Search for the cell housing the specified text and yield its [X, Y] center coordinate. 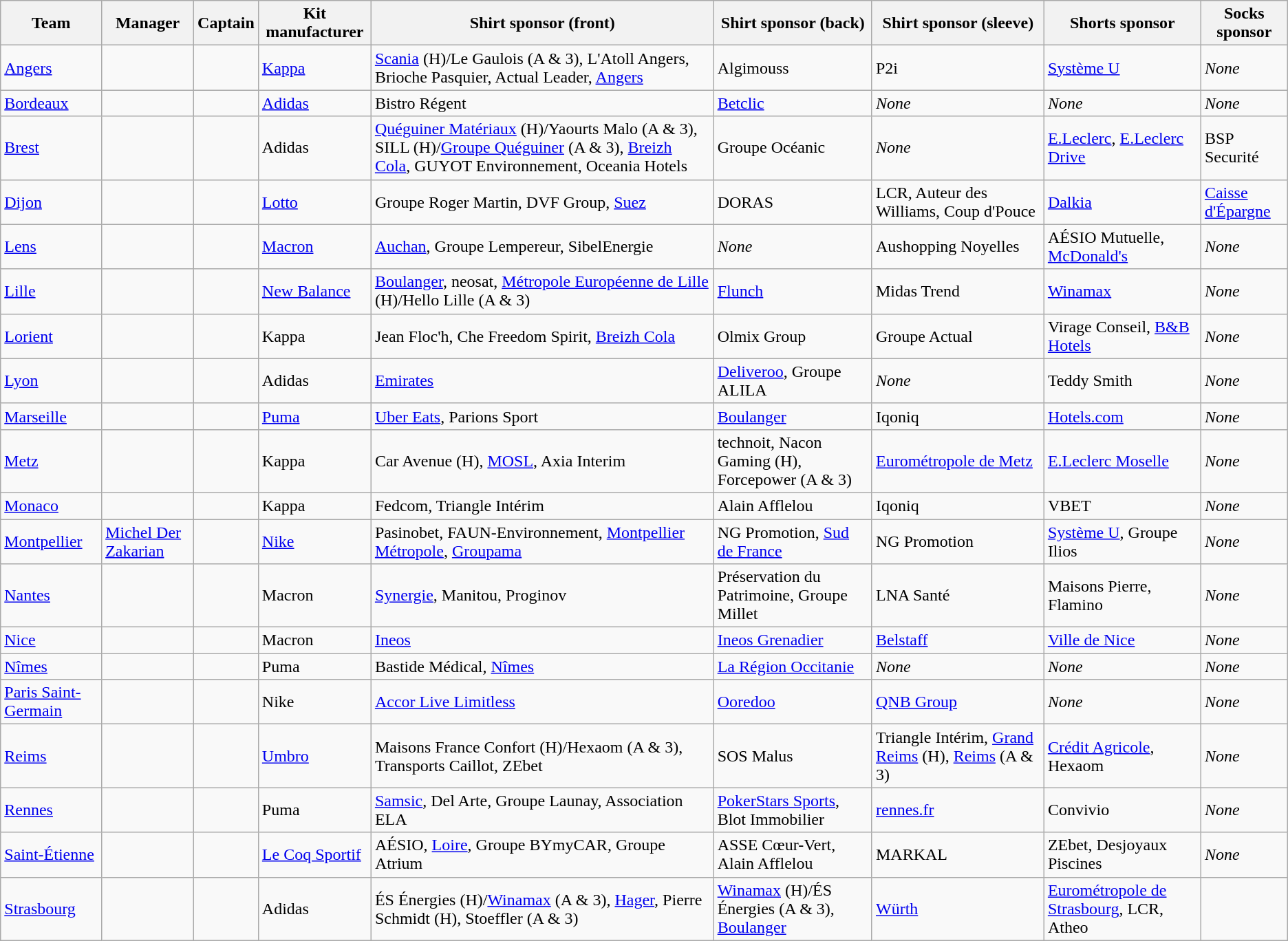
QNB Group [958, 702]
Lens [51, 246]
Pasinobet, FAUN-Environnement, Montpellier Métropole, Groupama [542, 541]
Convivio [1122, 810]
Shirt sponsor (front) [542, 23]
Marseille [51, 416]
Jean Floc'h, Che Freedom Spirit, Breizh Cola [542, 336]
Quéguiner Matériaux (H)/Yaourts Malo (A & 3), SILL (H)/Groupe Quéguiner (A & 3), Breizh Cola, GUYOT Environnement, Oceania Hotels [542, 148]
Teddy Smith [1122, 381]
Hotels.com [1122, 416]
Winamax (H)/ÉS Énergies (A & 3), Boulanger [793, 909]
Michel Der Zakarian [148, 541]
Virage Conseil, B&B Hotels [1122, 336]
Nice [51, 640]
E.Leclerc, E.Leclerc Drive [1122, 148]
Betclic [793, 103]
Accor Live Limitless [542, 702]
Samsic, Del Arte, Groupe Launay, Association ELA [542, 810]
AÉSIO Mutuelle, McDonald's [1122, 246]
Shirt sponsor (sleeve) [958, 23]
Scania (H)/Le Gaulois (A & 3), L'Atoll Angers, Brioche Pasquier, Actual Leader, Angers [542, 67]
Bistro Régent [542, 103]
NG Promotion [958, 541]
Synergie, Manitou, Proginov [542, 596]
Lorient [51, 336]
Emirates [542, 381]
rennes.fr [958, 810]
Groupe Roger Martin, DVF Group, Suez [542, 202]
Aushopping Noyelles [958, 246]
Système U, Groupe Ilios [1122, 541]
Lotto [314, 202]
Manager [148, 23]
Reims [51, 756]
PokerStars Sports, Blot Immobilier [793, 810]
Alain Afflelou [793, 506]
Groupe Actual [958, 336]
Umbro [314, 756]
ZEbet, Desjoyaux Piscines [1122, 854]
Team [51, 23]
Socks sponsor [1244, 23]
Shirt sponsor (back) [793, 23]
Algimouss [793, 67]
Ineos Grenadier [793, 640]
Saint-Étienne [51, 854]
Strasbourg [51, 909]
SOS Malus [793, 756]
Le Coq Sportif [314, 854]
ÉS Énergies (H)/Winamax (A & 3), Hager, Pierre Schmidt (H), Stoeffler (A & 3) [542, 909]
Dijon [51, 202]
Shorts sponsor [1122, 23]
Auchan, Groupe Lempereur, SibelEnergie [542, 246]
E.Leclerc Moselle [1122, 461]
Monaco [51, 506]
Dalkia [1122, 202]
P2i [958, 67]
Boulanger, neosat, Métropole Européenne de Lille (H)/Hello Lille (A & 3) [542, 292]
Winamax [1122, 292]
technoit, Nacon Gaming (H), Forcepower (A & 3) [793, 461]
Préservation du Patrimoine, Groupe Millet [793, 596]
Triangle Intérim, Grand Reims (H), Reims (A & 3) [958, 756]
Brest [51, 148]
Car Avenue (H), MOSL, Axia Interim [542, 461]
Uber Eats, Parions Sport [542, 416]
Metz [51, 461]
Eurométropole de Strasbourg, LCR, Atheo [1122, 909]
Nantes [51, 596]
Midas Trend [958, 292]
Paris Saint-Germain [51, 702]
Maisons France Confort (H)/Hexaom (A & 3), Transports Caillot, ZEbet [542, 756]
Caisse d'Épargne [1244, 202]
Boulanger [793, 416]
BSP Securité [1244, 148]
Nîmes [51, 667]
Bastide Médical, Nîmes [542, 667]
Fedcom, Triangle Intérim [542, 506]
Rennes [51, 810]
Lille [51, 292]
Système U [1122, 67]
NG Promotion, Sud de France [793, 541]
Deliveroo, Groupe ALILA [793, 381]
Montpellier [51, 541]
MARKAL [958, 854]
Belstaff [958, 640]
Maisons Pierre, Flamino [1122, 596]
Ville de Nice [1122, 640]
Angers [51, 67]
Groupe Océanic [793, 148]
DORAS [793, 202]
Captain [226, 23]
Bordeaux [51, 103]
LNA Santé [958, 596]
Eurométropole de Metz [958, 461]
Flunch [793, 292]
LCR, Auteur des Williams, Coup d'Pouce [958, 202]
AÉSIO, Loire, Groupe BYmyCAR, Groupe Atrium [542, 854]
Olmix Group [793, 336]
Kit manufacturer [314, 23]
La Région Occitanie [793, 667]
Ineos [542, 640]
Ooredoo [793, 702]
Lyon [51, 381]
New Balance [314, 292]
VBET [1122, 506]
Crédit Agricole, Hexaom [1122, 756]
ASSE Cœur-Vert, Alain Afflelou [793, 854]
Würth [958, 909]
